Capture the cell that displays the provided text and extract its [x, y] central coordinate. 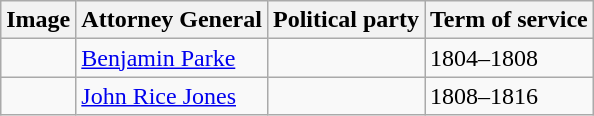
1804–1808 [508, 58]
John Rice Jones [172, 96]
Political party [346, 20]
Image [38, 20]
Term of service [508, 20]
Attorney General [172, 20]
Benjamin Parke [172, 58]
1808–1816 [508, 96]
